Return (X, Y) of the center of cell containing provided text 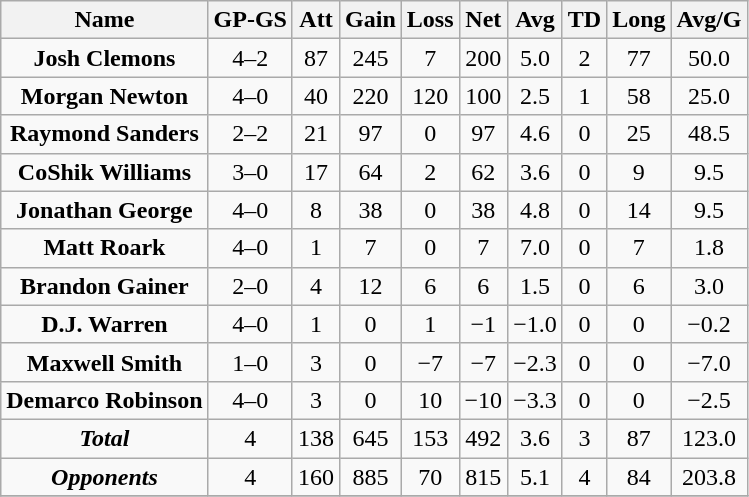
245 (371, 58)
84 (639, 477)
−1.0 (536, 324)
160 (316, 477)
1.5 (536, 286)
−7.0 (709, 362)
2–0 (250, 286)
Demarco Robinson (104, 400)
138 (316, 438)
−1 (484, 324)
Long (639, 20)
Josh Clemons (104, 58)
Name (104, 20)
77 (639, 58)
−0.2 (709, 324)
D.J. Warren (104, 324)
40 (316, 96)
123.0 (709, 438)
Jonathan George (104, 210)
2–2 (250, 134)
4.6 (536, 134)
GP-GS (250, 20)
Matt Roark (104, 248)
Opponents (104, 477)
100 (484, 96)
10 (430, 400)
Maxwell Smith (104, 362)
70 (430, 477)
17 (316, 172)
Avg/G (709, 20)
50.0 (709, 58)
9 (639, 172)
−2.3 (536, 362)
Morgan Newton (104, 96)
1.8 (709, 248)
Loss (430, 20)
Avg (536, 20)
−10 (484, 400)
48.5 (709, 134)
815 (484, 477)
12 (371, 286)
CoShik Williams (104, 172)
153 (430, 438)
220 (371, 96)
−3.3 (536, 400)
203.8 (709, 477)
Net (484, 20)
Raymond Sanders (104, 134)
120 (430, 96)
3–0 (250, 172)
1–0 (250, 362)
2.5 (536, 96)
Total (104, 438)
25.0 (709, 96)
5.0 (536, 58)
58 (639, 96)
Att (316, 20)
645 (371, 438)
TD (584, 20)
492 (484, 438)
−2.5 (709, 400)
3.0 (709, 286)
62 (484, 172)
Gain (371, 20)
5.1 (536, 477)
Brandon Gainer (104, 286)
8 (316, 210)
4.8 (536, 210)
25 (639, 134)
885 (371, 477)
64 (371, 172)
7.0 (536, 248)
14 (639, 210)
200 (484, 58)
21 (316, 134)
4–2 (250, 58)
